Detect which cell encompasses the target text, then output its [x, y] center coordinate. 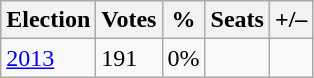
191 [129, 58]
Votes [129, 20]
% [184, 20]
2013 [48, 58]
+/– [290, 20]
Election [48, 20]
0% [184, 58]
Seats [237, 20]
